Return the (x, y) coordinate for the center point of the cell that contains the specified text.  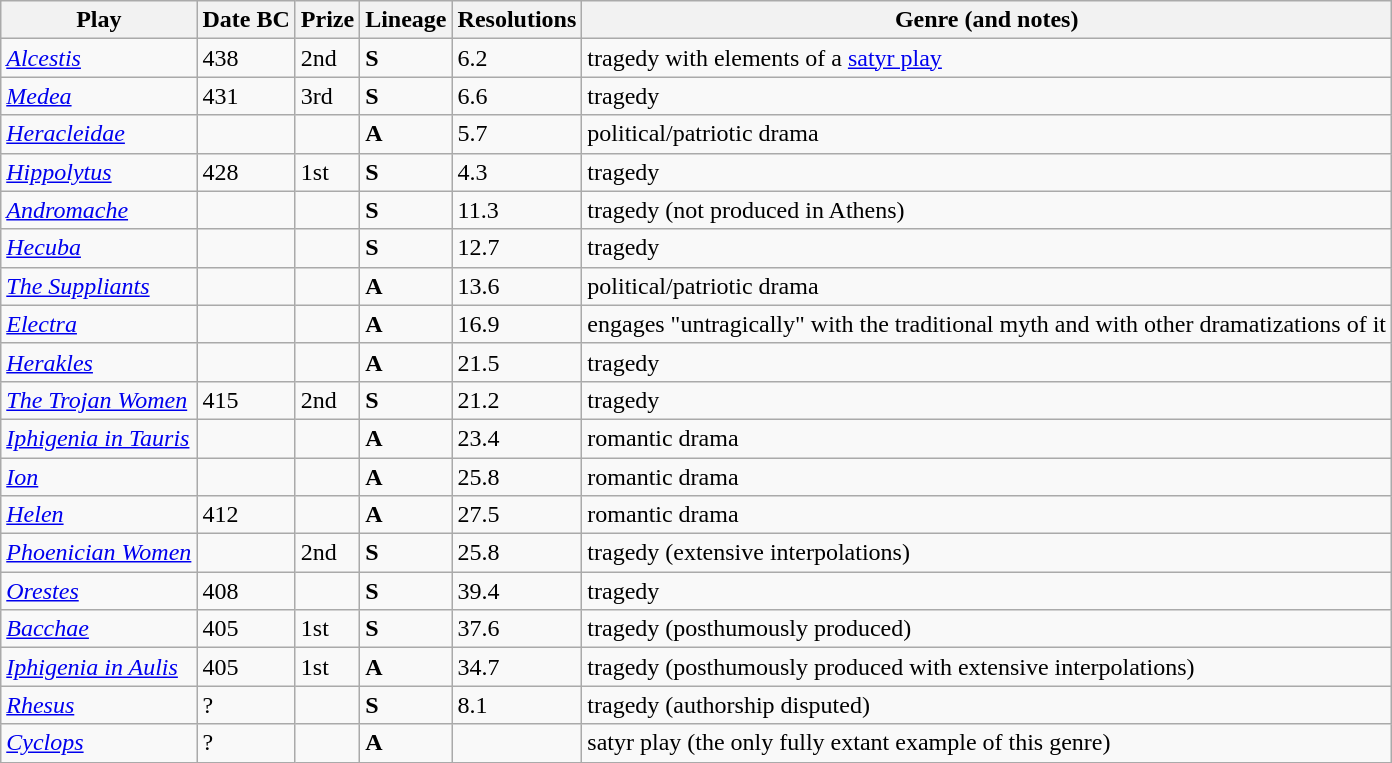
Orestes (99, 591)
37.6 (517, 629)
satyr play (the only fully extant example of this genre) (987, 743)
Bacchae (99, 629)
21.5 (517, 362)
8.1 (517, 705)
21.2 (517, 400)
Helen (99, 515)
12.7 (517, 248)
tragedy (extensive interpolations) (987, 553)
4.3 (517, 172)
412 (246, 515)
Resolutions (517, 20)
The Trojan Women (99, 400)
5.7 (517, 134)
Alcestis (99, 58)
Iphigenia in Aulis (99, 667)
tragedy (not produced in Athens) (987, 210)
tragedy (posthumously produced with extensive interpolations) (987, 667)
27.5 (517, 515)
Phoenician Women (99, 553)
Cyclops (99, 743)
Iphigenia in Tauris (99, 438)
tragedy (authorship disputed) (987, 705)
Hecuba (99, 248)
Lineage (406, 20)
408 (246, 591)
Herakles (99, 362)
Prize (327, 20)
431 (246, 96)
6.2 (517, 58)
428 (246, 172)
Rhesus (99, 705)
3rd (327, 96)
Heracleidae (99, 134)
Andromache (99, 210)
415 (246, 400)
438 (246, 58)
engages "untragically" with the traditional myth and with other dramatizations of it (987, 324)
Medea (99, 96)
13.6 (517, 286)
23.4 (517, 438)
Hippolytus (99, 172)
Play (99, 20)
6.6 (517, 96)
The Suppliants (99, 286)
39.4 (517, 591)
tragedy (posthumously produced) (987, 629)
Ion (99, 477)
Genre (and notes) (987, 20)
Date BC (246, 20)
11.3 (517, 210)
34.7 (517, 667)
Electra (99, 324)
tragedy with elements of a satyr play (987, 58)
16.9 (517, 324)
